Return the (x, y) coordinate for the center point of the cell that contains the specified text.  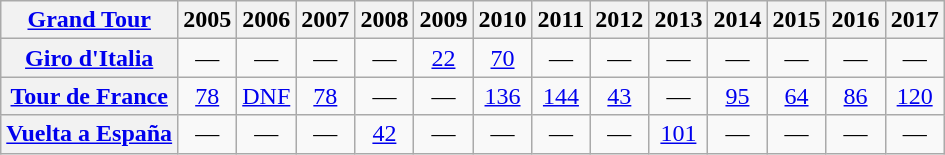
Grand Tour (90, 20)
2016 (856, 20)
101 (678, 134)
Vuelta a España (90, 134)
64 (796, 96)
2005 (208, 20)
86 (856, 96)
2008 (384, 20)
Tour de France (90, 96)
2017 (914, 20)
2011 (561, 20)
42 (384, 134)
DNF (266, 96)
2012 (620, 20)
Giro d'Italia (90, 58)
136 (502, 96)
2006 (266, 20)
2013 (678, 20)
2009 (444, 20)
120 (914, 96)
144 (561, 96)
43 (620, 96)
2007 (326, 20)
2010 (502, 20)
2014 (738, 20)
70 (502, 58)
95 (738, 96)
22 (444, 58)
2015 (796, 20)
